Return [X, Y] of the center of cell containing provided text 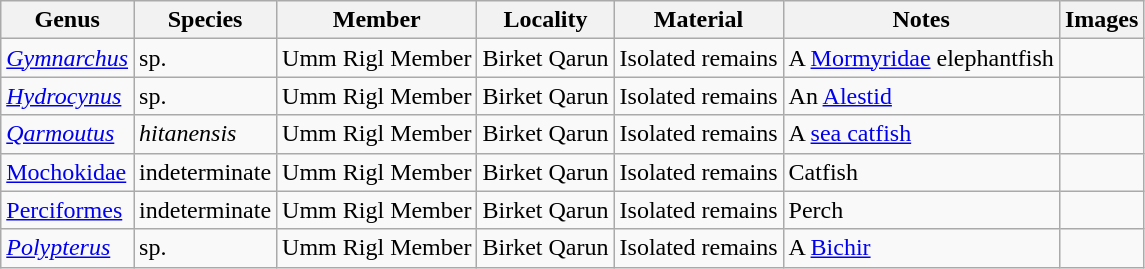
Perch [921, 210]
A Mormyridae elephantfish [921, 58]
Polypterus [68, 248]
Species [206, 20]
Perciformes [68, 210]
Material [698, 20]
An Alestid [921, 96]
Images [1101, 20]
Qarmoutus [68, 134]
Member [377, 20]
A sea catfish [921, 134]
Gymnarchus [68, 58]
Hydrocynus [68, 96]
Genus [68, 20]
Notes [921, 20]
Mochokidae [68, 172]
Catfish [921, 172]
hitanensis [206, 134]
A Bichir [921, 248]
Locality [546, 20]
